Detect which cell encompasses the target text, then output its [X, Y] center coordinate. 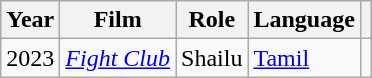
Tamil [304, 58]
Fight Club [118, 58]
Role [212, 20]
Shailu [212, 58]
2023 [30, 58]
Film [118, 20]
Year [30, 20]
Language [304, 20]
